Detect which cell encompasses the target text, then output its (X, Y) center coordinate. 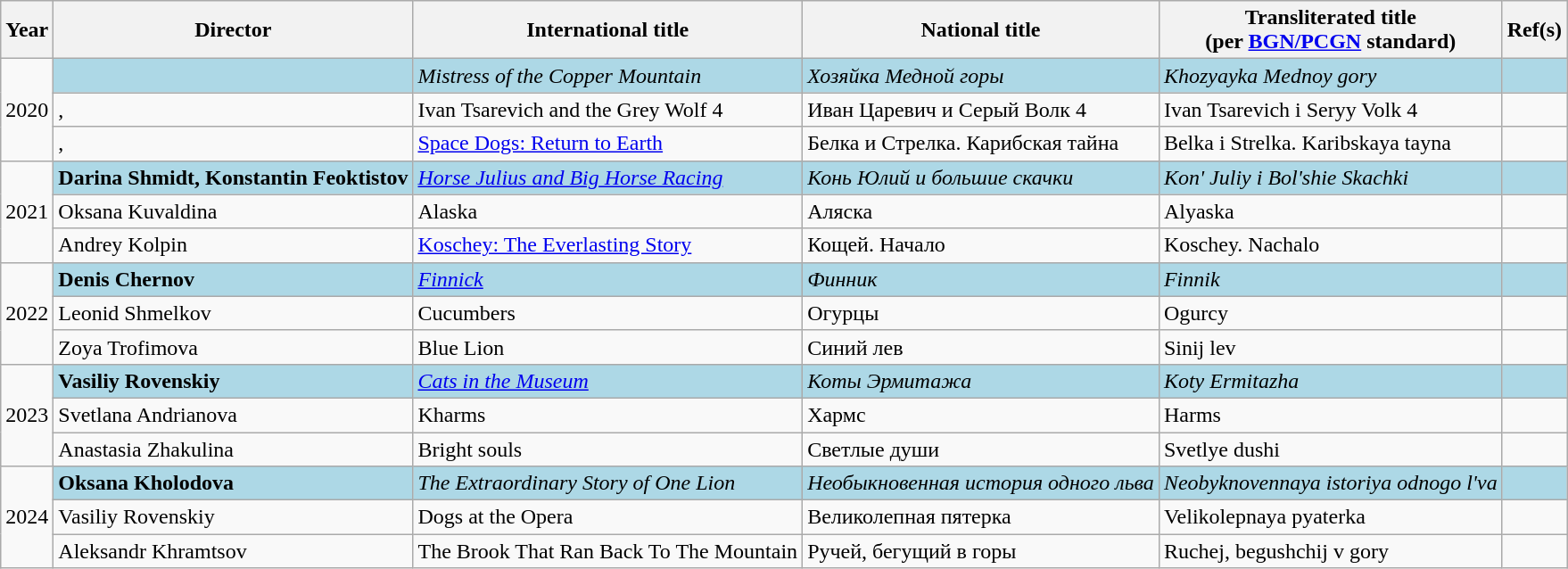
Koschey. Nachalo (1331, 245)
Svetlana Andrianova (234, 415)
Ruchej, begushchij v gory (1331, 551)
Коты Эрмитажа (981, 381)
Ivan Tsarevich and the Grey Wolf 4 (608, 110)
2021 (27, 211)
Cucumbers (608, 313)
Конь Юлий и большие скачки (981, 177)
Koschey: The Everlasting Story (608, 245)
Transliterated title(per BGN/PCGN standard) (1331, 30)
Finnick (608, 279)
Kon' Juliy i Bol'shie Skachki (1331, 177)
Denis Chernov (234, 279)
Аляска (981, 211)
Ogurcy (1331, 313)
Кощей. Начало (981, 245)
Horse Julius and Big Horse Racing (608, 177)
Ref(s) (1534, 30)
National title (981, 30)
Sinij lev (1331, 347)
Светлые души (981, 449)
Year (27, 30)
Огурцы (981, 313)
Space Dogs: Return to Earth (608, 144)
Alyaska (1331, 211)
Хозяйка Медной горы (981, 76)
Anastasia Zhakulina (234, 449)
2022 (27, 313)
Bright souls (608, 449)
Harms (1331, 415)
Darina Shmidt, Konstantin Feoktistov (234, 177)
Khozyayka Mednoy gory (1331, 76)
Dogs at the Opera (608, 517)
Andrey Kolpin (234, 245)
2020 (27, 110)
Zoya Trofimova (234, 347)
Svetlye dushi (1331, 449)
2024 (27, 517)
Иван Царевич и Серый Волк 4 (981, 110)
Aleksandr Khramtsov (234, 551)
The Brook That Ran Back To The Mountain (608, 551)
Blue Lion (608, 347)
Finnik (1331, 279)
Koty Ermitazha (1331, 381)
Cats in the Museum (608, 381)
Director (234, 30)
Ivan Tsarevich i Seryy Volk 4 (1331, 110)
Belka i Strelka. Karibskaya tayna (1331, 144)
The Extraordinary Story of One Lion (608, 483)
Leonid Shmelkov (234, 313)
2023 (27, 415)
Alaska (608, 211)
Oksana Kuvaldina (234, 211)
Необыкновенная история одного льва (981, 483)
Mistress of the Copper Mountain (608, 76)
Великолепная пятерка (981, 517)
Белка и Стрелка. Карибская тайна (981, 144)
Хармс (981, 415)
Neobyknovennaya istoriya odnogo l'va (1331, 483)
Синий лев (981, 347)
Velikolepnaya pyaterka (1331, 517)
Финник (981, 279)
International title (608, 30)
Ручей, бегущий в горы (981, 551)
Oksana Kholodova (234, 483)
Kharms (608, 415)
